Detect which cell encompasses the target text, then output its [X, Y] center coordinate. 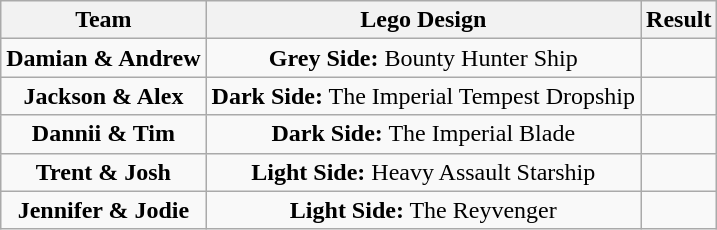
Team [104, 20]
Light Side: Heavy Assault Starship [423, 172]
Trent & Josh [104, 172]
Jackson & Alex [104, 96]
Dark Side: The Imperial Tempest Dropship [423, 96]
Lego Design [423, 20]
Damian & Andrew [104, 58]
Result [679, 20]
Dannii & Tim [104, 134]
Jennifer & Jodie [104, 210]
Light Side: The Reyvenger [423, 210]
Grey Side: Bounty Hunter Ship [423, 58]
Dark Side: The Imperial Blade [423, 134]
